Return the (x, y) coordinate for the center point of the cell that contains the specified text.  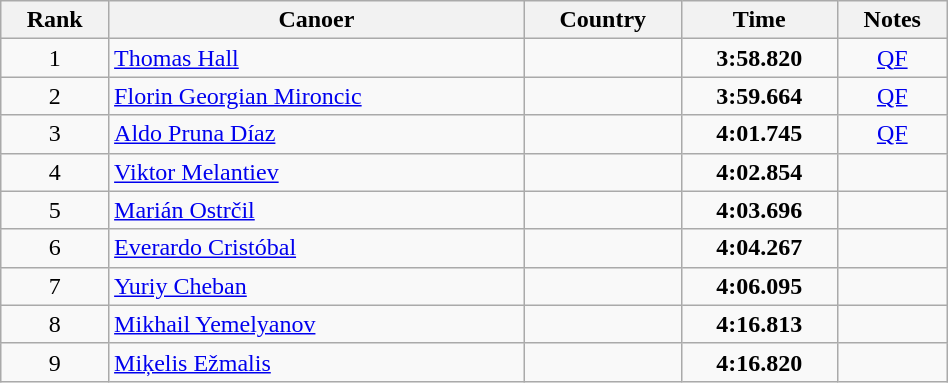
4 (55, 172)
3:59.664 (759, 96)
Canoer (317, 20)
7 (55, 286)
4:16.820 (759, 362)
Thomas Hall (317, 58)
8 (55, 324)
Marián Ostrčil (317, 210)
6 (55, 248)
Mikhail Yemelyanov (317, 324)
Notes (892, 20)
3:58.820 (759, 58)
1 (55, 58)
4:02.854 (759, 172)
2 (55, 96)
4:06.095 (759, 286)
Country (602, 20)
Everardo Cristóbal (317, 248)
4:01.745 (759, 134)
Yuriy Cheban (317, 286)
9 (55, 362)
Rank (55, 20)
4:03.696 (759, 210)
Time (759, 20)
Aldo Pruna Díaz (317, 134)
3 (55, 134)
Viktor Melantiev (317, 172)
Florin Georgian Mironcic (317, 96)
4:04.267 (759, 248)
5 (55, 210)
4:16.813 (759, 324)
Miķelis Ežmalis (317, 362)
